Pinpoint the cell where the given text exists, returning its (x, y) midpoint coordinate. 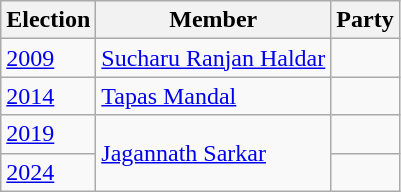
2019 (48, 134)
Party (365, 20)
2014 (48, 96)
Jagannath Sarkar (214, 153)
Election (48, 20)
2009 (48, 58)
Sucharu Ranjan Haldar (214, 58)
Tapas Mandal (214, 96)
Member (214, 20)
2024 (48, 172)
